Return [X, Y] of the center of cell containing provided text 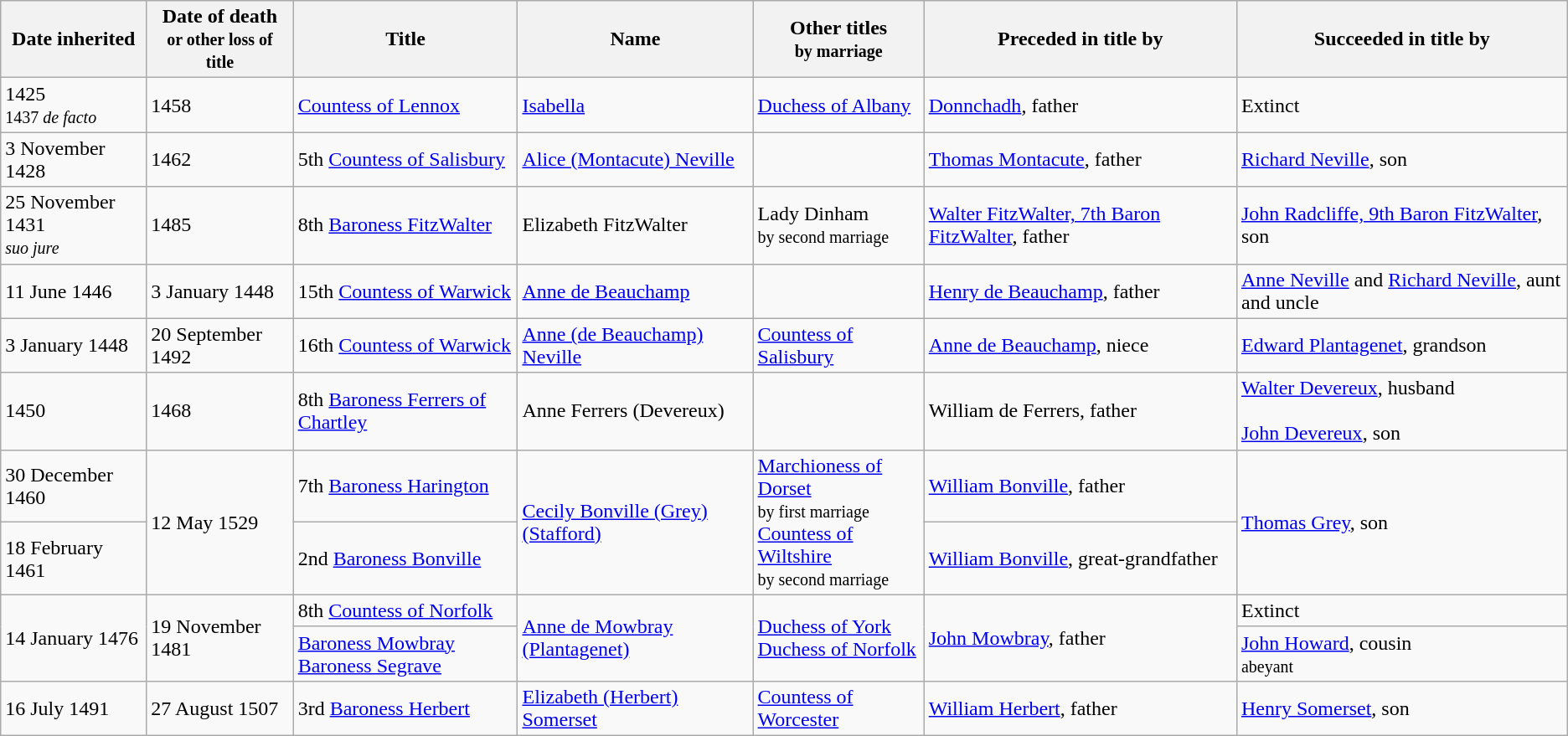
Duchess of YorkDuchess of Norfolk [838, 638]
Anne (de Beauchamp) Neville [635, 345]
Name [635, 39]
Other titlesby marriage [838, 39]
Cecily Bonville (Grey) (Stafford) [635, 522]
Anne de Mowbray (Plantagenet) [635, 638]
Preceded in title by [1081, 39]
20 September 1492 [219, 345]
1468 [219, 411]
18 February 1461 [74, 559]
Elizabeth (Herbert) Somerset [635, 708]
1485 [219, 225]
1450 [74, 411]
Walter Devereux, husbandJohn Devereux, son [1402, 411]
3rd Baroness Herbert [405, 708]
11 June 1446 [74, 291]
Henry Somerset, son [1402, 708]
30 December 1460 [74, 486]
8th Countess of Norfolk [405, 610]
John Radcliffe, 9th Baron FitzWalter, son [1402, 225]
14251437 de facto [74, 106]
Countess of Salisbury [838, 345]
Richard Neville, son [1402, 159]
Countess of Worcester [838, 708]
Alice (Montacute) Neville [635, 159]
Countess of Lennox [405, 106]
John Mowbray, father [1081, 638]
Donnchadh, father [1081, 106]
14 January 1476 [74, 638]
16th Countess of Warwick [405, 345]
1458 [219, 106]
Anne de Beauchamp, niece [1081, 345]
Duchess of Albany [838, 106]
Thomas Grey, son [1402, 522]
8th Baroness Ferrers of Chartley [405, 411]
Elizabeth FitzWalter [635, 225]
Baroness MowbrayBaroness Segrave [405, 653]
William Bonville, father [1081, 486]
27 August 1507 [219, 708]
Title [405, 39]
16 July 1491 [74, 708]
19 November 1481 [219, 638]
3 November 1428 [74, 159]
Thomas Montacute, father [1081, 159]
Walter FitzWalter, 7th Baron FitzWalter, father [1081, 225]
7th Baroness Harington [405, 486]
1462 [219, 159]
Anne Neville and Richard Neville, aunt and uncle [1402, 291]
Isabella [635, 106]
8th Baroness FitzWalter [405, 225]
William de Ferrers, father [1081, 411]
Henry de Beauchamp, father [1081, 291]
Succeeded in title by [1402, 39]
5th Countess of Salisbury [405, 159]
25 November 1431 suo jure [74, 225]
Edward Plantagenet, grandson [1402, 345]
2nd Baroness Bonville [405, 559]
Date of deathor other loss of title [219, 39]
Lady Dinhamby second marriage [838, 225]
William Bonville, great-grandfather [1081, 559]
Anne de Beauchamp [635, 291]
Marchioness of Dorsetby first marriageCountess of Wiltshireby second marriage [838, 522]
15th Countess of Warwick [405, 291]
John Howard, cousinabeyant [1402, 653]
12 May 1529 [219, 522]
Anne Ferrers (Devereux) [635, 411]
William Herbert, father [1081, 708]
Date inherited [74, 39]
